Return [X, Y] of the center of cell containing provided text 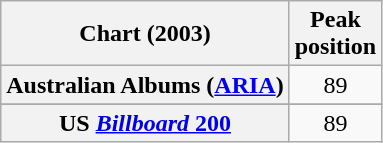
Chart (2003) [145, 34]
Peakposition [335, 34]
Australian Albums (ARIA) [145, 85]
US Billboard 200 [145, 123]
